Search for the cell housing the specified text and yield its [x, y] center coordinate. 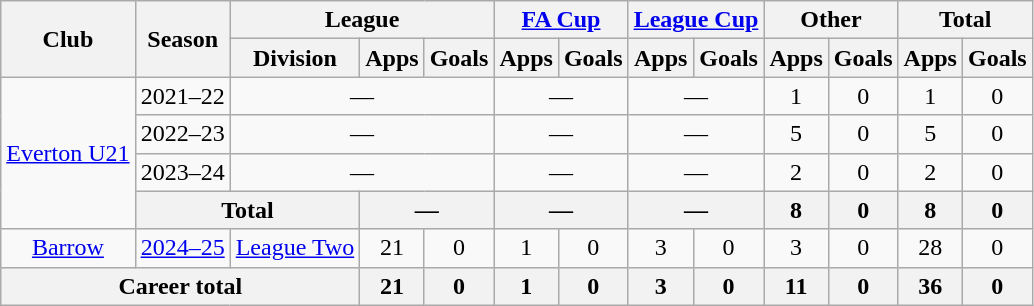
Other [831, 20]
Division [295, 58]
28 [930, 248]
36 [930, 286]
Career total [180, 286]
FA Cup [561, 20]
League Cup [696, 20]
2024–25 [182, 248]
League [362, 20]
2023–24 [182, 172]
Barrow [68, 248]
League Two [295, 248]
11 [796, 286]
Season [182, 39]
2022–23 [182, 134]
Club [68, 39]
Everton U21 [68, 153]
2021–22 [182, 96]
